Output the [x, y] coordinate of the center of the cell containing the given text.  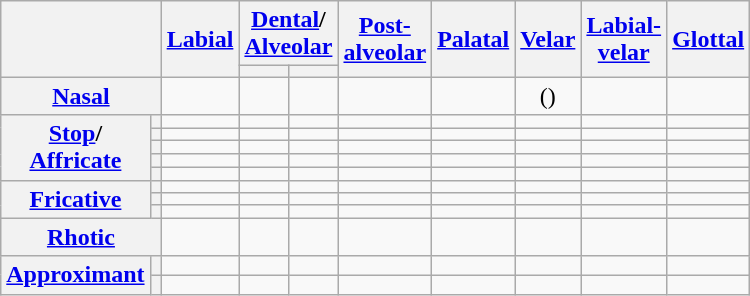
Nasal [81, 96]
Glottal [708, 39]
Rhotic [81, 237]
Labial-velar [624, 39]
Post-alveolar [385, 39]
Approximant [76, 275]
Velar [548, 39]
Labial [200, 39]
Fricative [76, 199]
Palatal [474, 39]
Stop/Affricate [76, 148]
Dental/Alveolar [288, 34]
() [548, 96]
